Extract the [x, y] coordinate from the center of the cell holding the provided text.  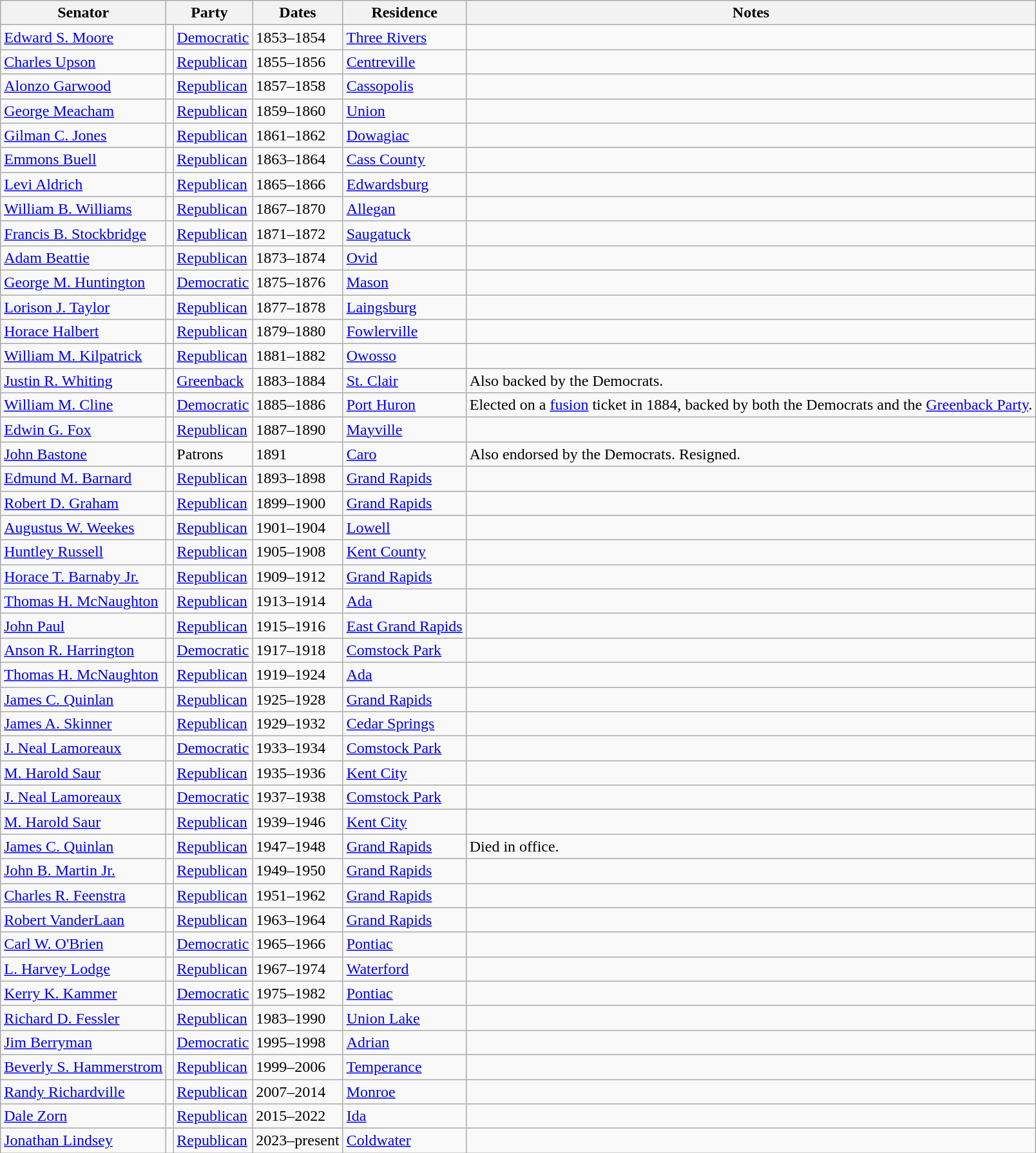
Fowlerville [405, 332]
Kent County [405, 552]
George M. Huntington [84, 282]
1881–1882 [298, 356]
Caro [405, 454]
Owosso [405, 356]
Mayville [405, 430]
1883–1884 [298, 381]
1865–1866 [298, 184]
Adrian [405, 1042]
Alonzo Garwood [84, 86]
Dale Zorn [84, 1116]
Port Huron [405, 405]
1879–1880 [298, 332]
John Paul [84, 625]
1965–1966 [298, 944]
1995–1998 [298, 1042]
2007–2014 [298, 1092]
Jonathan Lindsey [84, 1141]
Augustus W. Weekes [84, 528]
1909–1912 [298, 576]
Party [209, 13]
Randy Richardville [84, 1092]
Cass County [405, 160]
1919–1924 [298, 674]
Edmund M. Barnard [84, 479]
Died in office. [751, 846]
Also backed by the Democrats. [751, 381]
Laingsburg [405, 307]
1901–1904 [298, 528]
Adam Beattie [84, 258]
Allegan [405, 209]
Dowagiac [405, 135]
1873–1874 [298, 258]
L. Harvey Lodge [84, 969]
Ovid [405, 258]
1885–1886 [298, 405]
1947–1948 [298, 846]
George Meacham [84, 111]
1899–1900 [298, 503]
Lorison J. Taylor [84, 307]
Beverly S. Hammerstrom [84, 1067]
Union Lake [405, 1018]
Francis B. Stockbridge [84, 233]
1915–1916 [298, 625]
Edwardsburg [405, 184]
1859–1860 [298, 111]
Emmons Buell [84, 160]
1853–1854 [298, 37]
Jim Berryman [84, 1042]
1913–1914 [298, 601]
Gilman C. Jones [84, 135]
1917–1918 [298, 650]
Lowell [405, 528]
East Grand Rapids [405, 625]
Levi Aldrich [84, 184]
Cassopolis [405, 86]
Waterford [405, 969]
1933–1934 [298, 748]
Patrons [213, 454]
1863–1864 [298, 160]
Charles R. Feenstra [84, 895]
Union [405, 111]
1877–1878 [298, 307]
St. Clair [405, 381]
William B. Williams [84, 209]
1951–1962 [298, 895]
1857–1858 [298, 86]
1871–1872 [298, 233]
Greenback [213, 381]
1893–1898 [298, 479]
1937–1938 [298, 797]
Edwin G. Fox [84, 430]
2015–2022 [298, 1116]
1939–1946 [298, 822]
James A. Skinner [84, 724]
Three Rivers [405, 37]
1867–1870 [298, 209]
1929–1932 [298, 724]
Notes [751, 13]
Elected on a fusion ticket in 1884, backed by both the Democrats and the Greenback Party. [751, 405]
1963–1964 [298, 920]
Also endorsed by the Democrats. Resigned. [751, 454]
Horace T. Barnaby Jr. [84, 576]
John B. Martin Jr. [84, 871]
Centreville [405, 62]
Richard D. Fessler [84, 1018]
1967–1974 [298, 969]
1861–1862 [298, 135]
1855–1856 [298, 62]
Residence [405, 13]
1887–1890 [298, 430]
Kerry K. Kammer [84, 993]
Anson R. Harrington [84, 650]
Huntley Russell [84, 552]
William M. Kilpatrick [84, 356]
William M. Cline [84, 405]
Temperance [405, 1067]
Senator [84, 13]
1875–1876 [298, 282]
Edward S. Moore [84, 37]
1983–1990 [298, 1018]
Coldwater [405, 1141]
John Bastone [84, 454]
Justin R. Whiting [84, 381]
1935–1936 [298, 773]
Cedar Springs [405, 724]
Robert VanderLaan [84, 920]
1975–1982 [298, 993]
1925–1928 [298, 699]
Robert D. Graham [84, 503]
1905–1908 [298, 552]
1891 [298, 454]
1949–1950 [298, 871]
2023–present [298, 1141]
Dates [298, 13]
Ida [405, 1116]
Mason [405, 282]
Saugatuck [405, 233]
Horace Halbert [84, 332]
1999–2006 [298, 1067]
Charles Upson [84, 62]
Monroe [405, 1092]
Carl W. O'Brien [84, 944]
